Detect which cell encompasses the target text, then output its (X, Y) center coordinate. 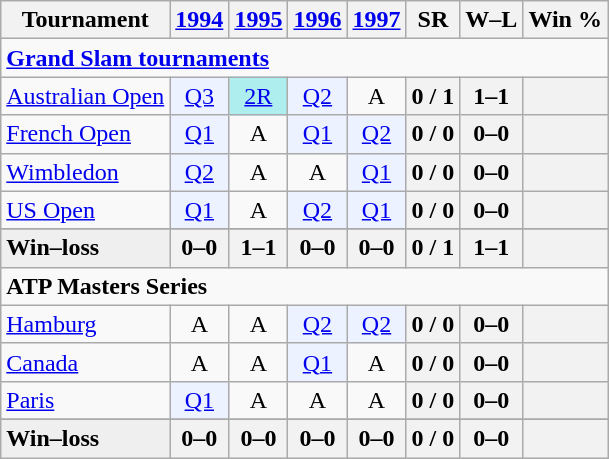
W–L (492, 20)
Q3 (200, 96)
French Open (86, 134)
1996 (318, 20)
Paris (86, 400)
1995 (258, 20)
Canada (86, 362)
Wimbledon (86, 172)
Win % (566, 20)
1997 (376, 20)
Tournament (86, 20)
1994 (200, 20)
2R (258, 96)
US Open (86, 210)
SR (433, 20)
Grand Slam tournaments (304, 58)
Australian Open (86, 96)
Hamburg (86, 324)
ATP Masters Series (304, 286)
